Find where the given text appears and provide that cell's center as (x, y) coordinate. 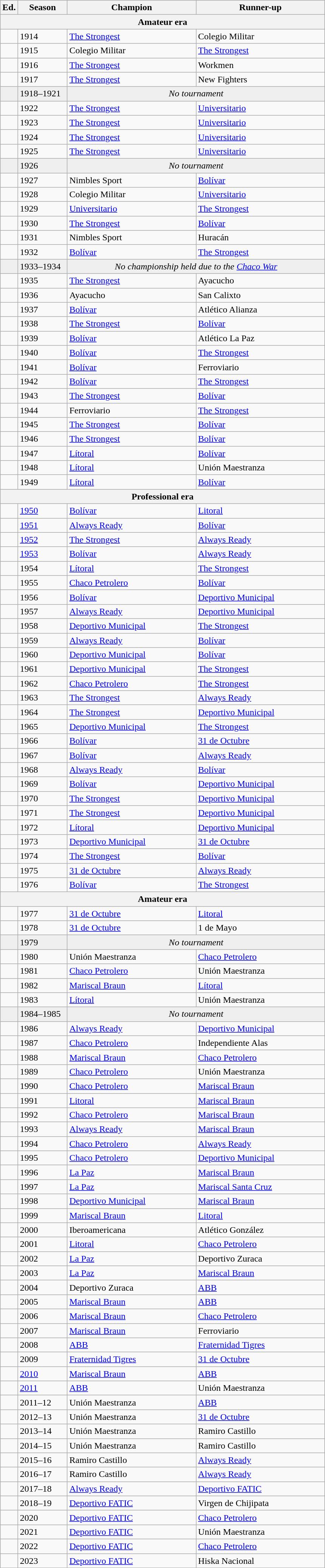
2002 (42, 1259)
2021 (42, 1532)
1992 (42, 1115)
1959 (42, 640)
No championship held due to the Chaco War (196, 266)
2013–14 (42, 1431)
1977 (42, 914)
2000 (42, 1230)
1965 (42, 727)
Champion (131, 8)
Hiska Nacional (260, 1561)
1947 (42, 453)
1931 (42, 238)
1 de Mayo (260, 928)
1989 (42, 1072)
1939 (42, 338)
2018–19 (42, 1503)
1963 (42, 698)
1937 (42, 309)
1966 (42, 741)
1927 (42, 180)
1950 (42, 511)
Atlético González (260, 1230)
2009 (42, 1359)
1957 (42, 611)
2015–16 (42, 1460)
1926 (42, 165)
1999 (42, 1215)
1988 (42, 1057)
1986 (42, 1028)
1944 (42, 410)
2007 (42, 1330)
2010 (42, 1374)
1987 (42, 1043)
1929 (42, 209)
1928 (42, 195)
1967 (42, 755)
1925 (42, 151)
2017–18 (42, 1489)
1961 (42, 669)
New Fighters (260, 79)
San Calixto (260, 295)
1936 (42, 295)
2004 (42, 1287)
1997 (42, 1187)
1933–1934 (42, 266)
1970 (42, 798)
1996 (42, 1172)
2011 (42, 1388)
1956 (42, 597)
1945 (42, 425)
1984–1985 (42, 1014)
1935 (42, 281)
1974 (42, 856)
Atlético La Paz (260, 338)
1915 (42, 51)
1938 (42, 324)
1973 (42, 841)
1962 (42, 683)
Huracán (260, 238)
Atlético Alianza (260, 309)
1930 (42, 223)
1914 (42, 36)
1983 (42, 1000)
1968 (42, 770)
1948 (42, 468)
1917 (42, 79)
2012–13 (42, 1417)
1924 (42, 137)
2001 (42, 1244)
2003 (42, 1273)
Runner-up (260, 8)
1980 (42, 957)
1922 (42, 108)
Iberoamericana (131, 1230)
1994 (42, 1144)
1998 (42, 1201)
2023 (42, 1561)
2014–15 (42, 1446)
1946 (42, 439)
1952 (42, 540)
1972 (42, 827)
1918–1921 (42, 94)
2016–17 (42, 1474)
2006 (42, 1316)
1981 (42, 971)
2005 (42, 1302)
1979 (42, 942)
Season (42, 8)
1976 (42, 885)
1943 (42, 396)
2020 (42, 1517)
1951 (42, 525)
Professional era (163, 496)
1955 (42, 583)
2008 (42, 1345)
1991 (42, 1101)
1969 (42, 784)
1964 (42, 712)
1990 (42, 1086)
2022 (42, 1546)
1923 (42, 122)
1995 (42, 1158)
1942 (42, 381)
1978 (42, 928)
1940 (42, 353)
Virgen de Chijipata (260, 1503)
1958 (42, 626)
Workmen (260, 65)
Ed. (9, 8)
1953 (42, 554)
1916 (42, 65)
Mariscal Santa Cruz (260, 1187)
1949 (42, 482)
1982 (42, 985)
1993 (42, 1129)
1932 (42, 252)
Independiente Alas (260, 1043)
1954 (42, 568)
1975 (42, 870)
1960 (42, 655)
1971 (42, 813)
2011–12 (42, 1403)
1941 (42, 367)
